Return [x, y] of the center of cell containing provided text 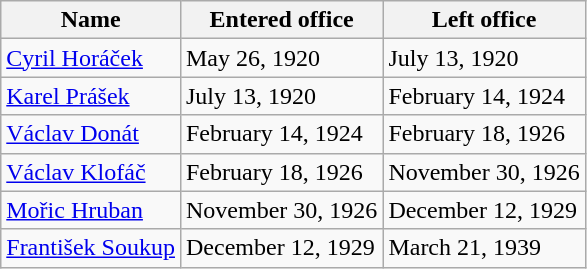
May 26, 1920 [281, 58]
March 21, 1939 [484, 248]
Name [91, 20]
Entered office [281, 20]
Left office [484, 20]
Karel Prášek [91, 96]
Cyril Horáček [91, 58]
Václav Klofáč [91, 172]
Mořic Hruban [91, 210]
Václav Donát [91, 134]
František Soukup [91, 248]
